Capture the cell that displays the provided text and extract its [x, y] central coordinate. 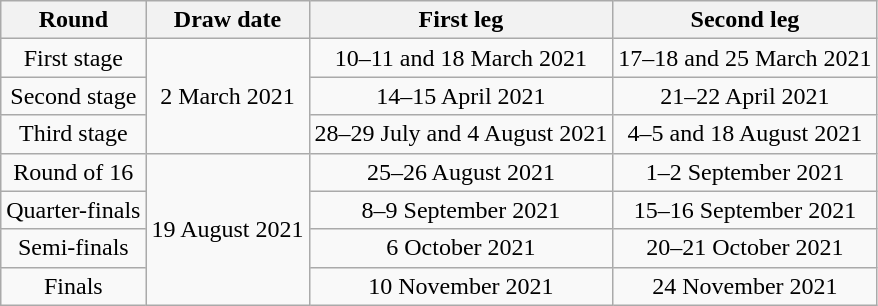
19 August 2021 [228, 229]
Second leg [745, 20]
4–5 and 18 August 2021 [745, 134]
15–16 September 2021 [745, 210]
10 November 2021 [461, 286]
28–29 July and 4 August 2021 [461, 134]
25–26 August 2021 [461, 172]
Second stage [74, 96]
21–22 April 2021 [745, 96]
10–11 and 18 March 2021 [461, 58]
Round [74, 20]
1–2 September 2021 [745, 172]
2 March 2021 [228, 96]
17–18 and 25 March 2021 [745, 58]
Semi-finals [74, 248]
First leg [461, 20]
6 October 2021 [461, 248]
8–9 September 2021 [461, 210]
Quarter-finals [74, 210]
Finals [74, 286]
First stage [74, 58]
Draw date [228, 20]
Third stage [74, 134]
20–21 October 2021 [745, 248]
24 November 2021 [745, 286]
14–15 April 2021 [461, 96]
Round of 16 [74, 172]
